Return the (X, Y) coordinate for the center point of the cell that contains the specified text.  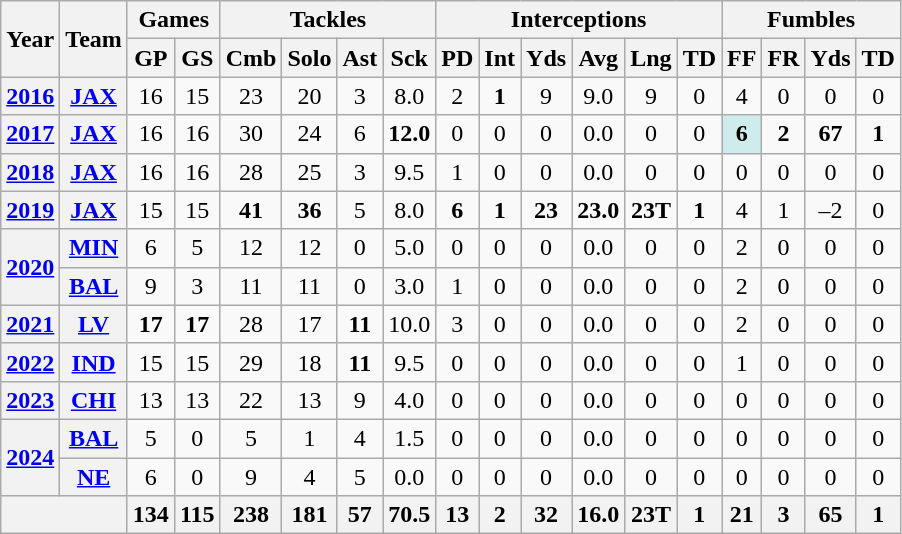
20 (310, 96)
Ast (360, 58)
2021 (30, 324)
2017 (30, 134)
PD (458, 58)
181 (310, 515)
Avg (598, 58)
2022 (30, 362)
CHI (94, 400)
29 (251, 362)
22 (251, 400)
16.0 (598, 515)
36 (310, 210)
MIN (94, 248)
32 (546, 515)
Solo (310, 58)
2020 (30, 267)
12.0 (410, 134)
GS (197, 58)
Cmb (251, 58)
3.0 (410, 286)
23.0 (598, 210)
18 (310, 362)
Tackles (328, 20)
Int (500, 58)
2023 (30, 400)
LV (94, 324)
57 (360, 515)
5.0 (410, 248)
2018 (30, 172)
25 (310, 172)
Lng (651, 58)
2019 (30, 210)
21 (742, 515)
4.0 (410, 400)
238 (251, 515)
9.0 (598, 96)
2024 (30, 457)
70.5 (410, 515)
24 (310, 134)
FR (784, 58)
67 (830, 134)
Interceptions (579, 20)
IND (94, 362)
30 (251, 134)
Games (174, 20)
Fumbles (812, 20)
65 (830, 515)
115 (197, 515)
NE (94, 477)
–2 (830, 210)
41 (251, 210)
FF (742, 58)
1.5 (410, 438)
Sck (410, 58)
134 (150, 515)
10.0 (410, 324)
Team (94, 39)
Year (30, 39)
GP (150, 58)
2016 (30, 96)
